Find where the given text appears and provide that cell's center as (x, y) coordinate. 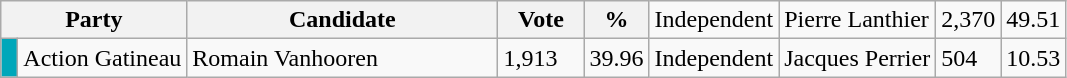
Romain Vanhooren (342, 58)
Action Gatineau (102, 58)
Jacques Perrier (858, 58)
Pierre Lanthier (858, 20)
49.51 (1034, 20)
39.96 (616, 58)
10.53 (1034, 58)
Party (94, 20)
Candidate (342, 20)
504 (968, 58)
1,913 (541, 58)
Vote (541, 20)
% (616, 20)
2,370 (968, 20)
